Extract the [X, Y] coordinate from the center of the cell holding the provided text.  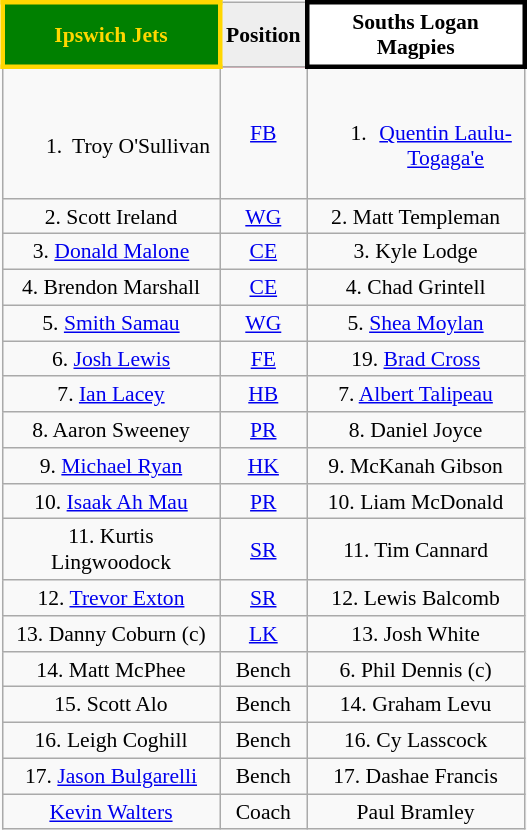
16. Leigh Coghill [110, 741]
17. Jason Bulgarelli [110, 776]
9. McKanah Gibson [416, 466]
15. Scott Alo [110, 705]
HK [264, 466]
12. Trevor Exton [110, 598]
14. Graham Levu [416, 705]
4. Chad Grintell [416, 288]
Position [264, 35]
14. Matt McPhee [110, 669]
4. Brendon Marshall [110, 288]
5. Shea Moylan [416, 323]
Troy O'Sullivan [110, 132]
11. Kurtis Lingwoodock [110, 550]
7. Albert Talipeau [416, 394]
7. Ian Lacey [110, 394]
HB [264, 394]
2. Matt Templeman [416, 216]
8. Daniel Joyce [416, 430]
6. Josh Lewis [110, 359]
8. Aaron Sweeney [110, 430]
3. Donald Malone [110, 252]
FB [264, 132]
Souths Logan Magpies [416, 35]
13. Danny Coburn (c) [110, 634]
Paul Bramley [416, 812]
3. Kyle Lodge [416, 252]
Quentin Laulu-Togaga'e [416, 132]
17. Dashae Francis [416, 776]
10. Liam McDonald [416, 501]
6. Phil Dennis (c) [416, 669]
Ipswich Jets [110, 35]
10. Isaak Ah Mau [110, 501]
FE [264, 359]
Kevin Walters [110, 812]
Coach [264, 812]
16. Cy Lasscock [416, 741]
2. Scott Ireland [110, 216]
13. Josh White [416, 634]
9. Michael Ryan [110, 466]
19. Brad Cross [416, 359]
12. Lewis Balcomb [416, 598]
5. Smith Samau [110, 323]
11. Tim Cannard [416, 550]
LK [264, 634]
